Return the (x, y) coordinate for the center point of the cell that contains the specified text.  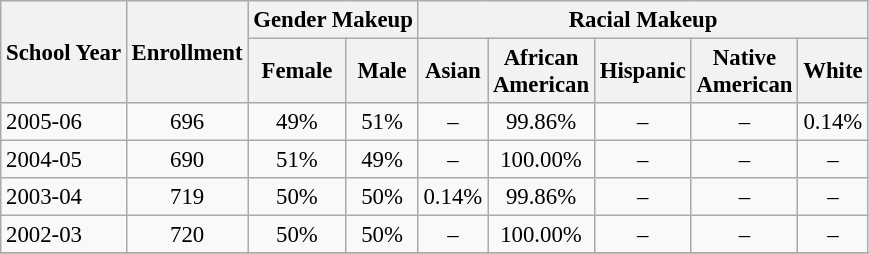
Enrollment (187, 52)
Female (297, 72)
690 (187, 160)
2004-05 (64, 160)
School Year (64, 52)
2005-06 (64, 122)
2003-04 (64, 197)
Male (382, 72)
719 (187, 197)
Asian (452, 72)
Hispanic (642, 72)
696 (187, 122)
Gender Makeup (333, 20)
Racial Makeup (643, 20)
African American (542, 72)
2002-03 (64, 235)
720 (187, 235)
White (833, 72)
Native American (744, 72)
